For the text-containing cell, return its midpoint in (x, y) coordinate format. 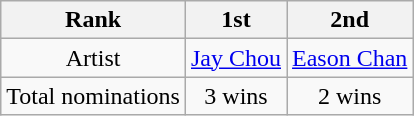
Rank (94, 20)
Eason Chan (350, 58)
Artist (94, 58)
3 wins (236, 96)
1st (236, 20)
2 wins (350, 96)
2nd (350, 20)
Total nominations (94, 96)
Jay Chou (236, 58)
